Return the [X, Y] coordinate for the center point of the cell that contains the specified text.  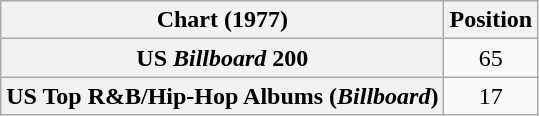
US Top R&B/Hip-Hop Albums (Billboard) [222, 96]
65 [491, 58]
Position [491, 20]
US Billboard 200 [222, 58]
17 [491, 96]
Chart (1977) [222, 20]
